Find where the given text appears and provide that cell's center as (x, y) coordinate. 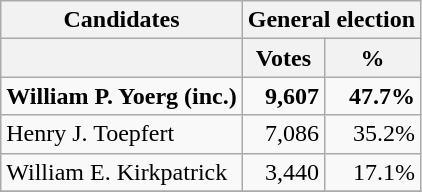
Candidates (122, 20)
William E. Kirkpatrick (122, 172)
Votes (283, 58)
3,440 (283, 172)
47.7% (373, 96)
9,607 (283, 96)
Henry J. Toepfert (122, 134)
7,086 (283, 134)
% (373, 58)
General election (331, 20)
17.1% (373, 172)
William P. Yoerg (inc.) (122, 96)
35.2% (373, 134)
